Extract the (x, y) coordinate from the center of the cell holding the provided text.  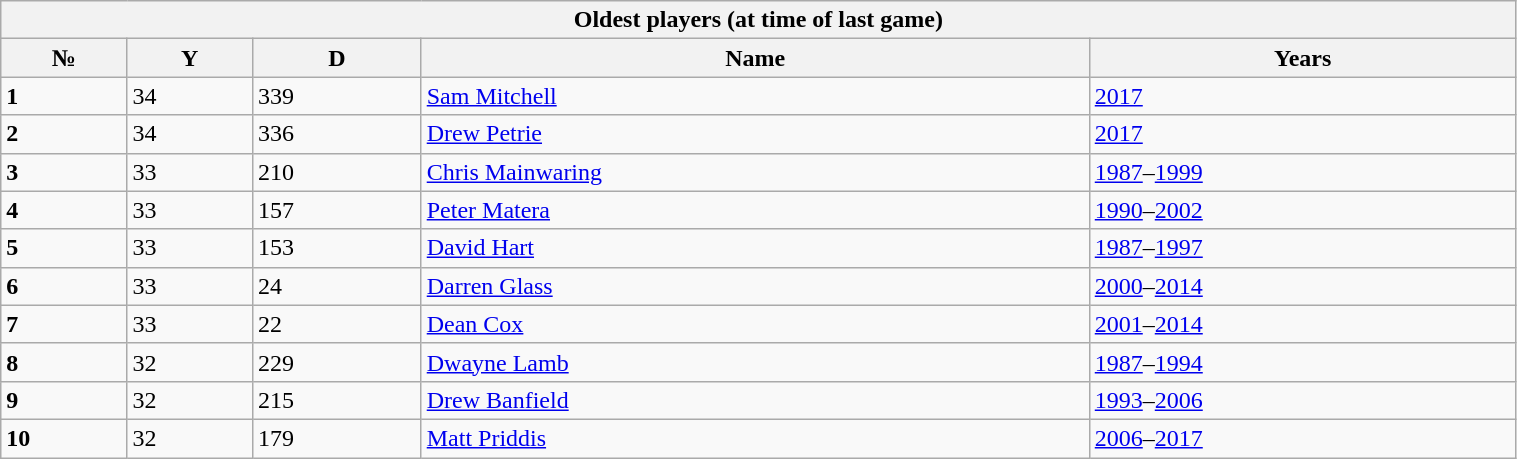
179 (338, 438)
David Hart (755, 248)
Sam Mitchell (755, 96)
D (338, 58)
22 (338, 324)
№ (64, 58)
1 (64, 96)
10 (64, 438)
Name (755, 58)
336 (338, 134)
2 (64, 134)
Oldest players (at time of last game) (758, 20)
210 (338, 172)
Drew Banfield (755, 400)
Drew Petrie (755, 134)
157 (338, 210)
7 (64, 324)
229 (338, 362)
Dean Cox (755, 324)
1987–1997 (1302, 248)
8 (64, 362)
4 (64, 210)
Matt Priddis (755, 438)
1993–2006 (1302, 400)
5 (64, 248)
1987–1994 (1302, 362)
1990–2002 (1302, 210)
339 (338, 96)
2000–2014 (1302, 286)
2001–2014 (1302, 324)
2006–2017 (1302, 438)
Dwayne Lamb (755, 362)
24 (338, 286)
Chris Mainwaring (755, 172)
215 (338, 400)
3 (64, 172)
Y (190, 58)
Peter Matera (755, 210)
Darren Glass (755, 286)
6 (64, 286)
1987–1999 (1302, 172)
9 (64, 400)
Years (1302, 58)
153 (338, 248)
